From the cell containing the given text, extract its center point as (x, y) coordinate. 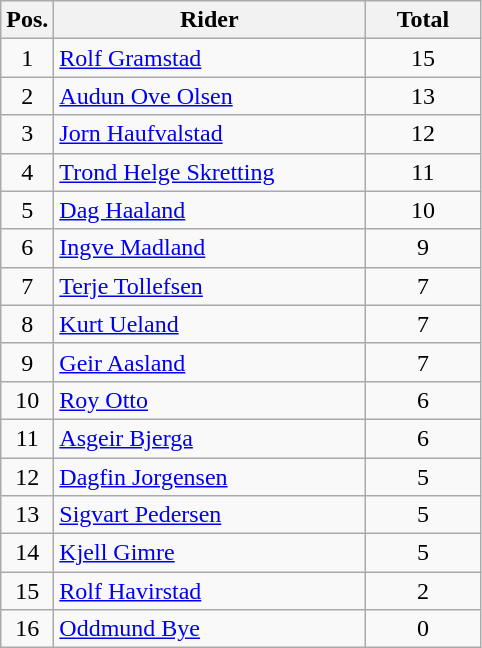
Trond Helge Skretting (210, 172)
Ingve Madland (210, 248)
Total (423, 20)
Audun Ove Olsen (210, 96)
Geir Aasland (210, 362)
0 (423, 629)
Asgeir Bjerga (210, 438)
Dagfin Jorgensen (210, 477)
Oddmund Bye (210, 629)
4 (28, 172)
Rolf Gramstad (210, 58)
Pos. (28, 20)
1 (28, 58)
16 (28, 629)
3 (28, 134)
Roy Otto (210, 400)
Sigvart Pedersen (210, 515)
Jorn Haufvalstad (210, 134)
Kurt Ueland (210, 324)
Dag Haaland (210, 210)
Rider (210, 20)
Rolf Havirstad (210, 591)
Kjell Gimre (210, 553)
8 (28, 324)
Terje Tollefsen (210, 286)
14 (28, 553)
